Identify which cell holds the provided text, then report its (X, Y) central coordinate. 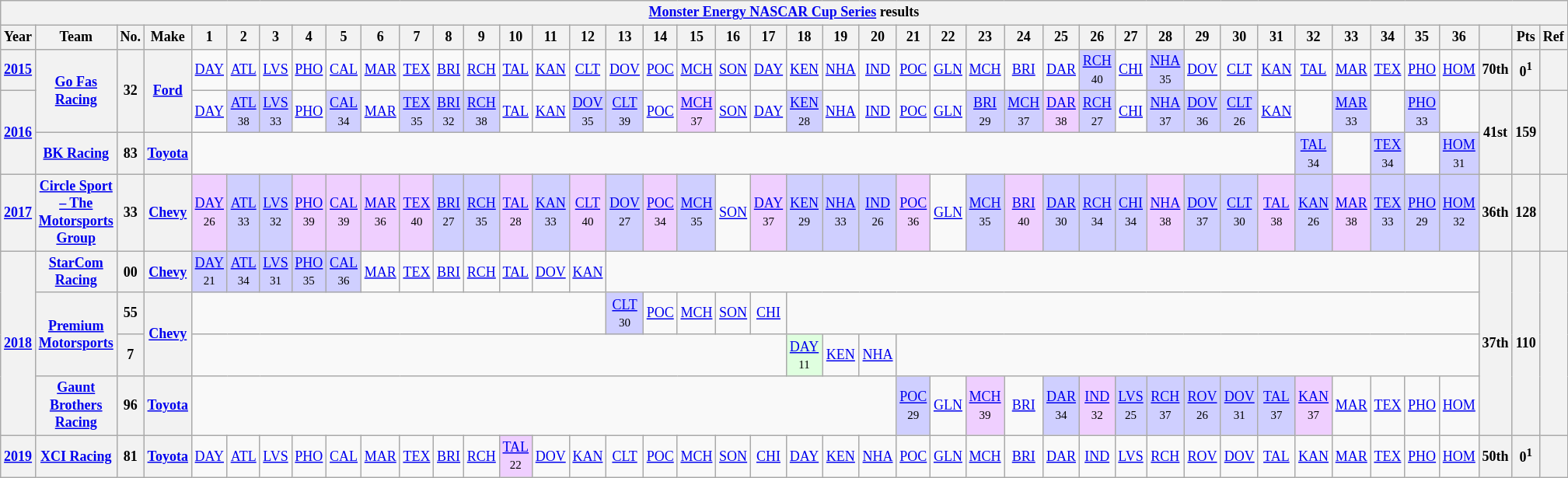
Pts (1526, 37)
LVS25 (1130, 406)
DAR38 (1062, 112)
PHO33 (1423, 112)
BRI29 (985, 112)
Year (19, 37)
XCI Racing (76, 456)
2018 (19, 344)
DOV36 (1203, 112)
CAL34 (344, 112)
19 (841, 37)
NHA35 (1165, 70)
No. (131, 37)
23 (985, 37)
27 (1130, 37)
35 (1423, 37)
CAL36 (344, 272)
DAY21 (209, 272)
2017 (19, 213)
TEX34 (1388, 153)
CAL39 (344, 213)
2 (243, 37)
TAL22 (515, 456)
8 (449, 37)
POC36 (913, 213)
Make (168, 37)
55 (131, 313)
IND32 (1097, 406)
HOM32 (1458, 213)
26 (1097, 37)
2019 (19, 456)
DOV37 (1203, 213)
ATL33 (243, 213)
DAR30 (1062, 213)
14 (660, 37)
1 (209, 37)
KEN28 (804, 112)
9 (481, 37)
RCH35 (481, 213)
KAN37 (1314, 406)
83 (131, 153)
HOM31 (1458, 153)
NHA37 (1165, 112)
RCH37 (1165, 406)
36 (1458, 37)
18 (804, 37)
ATL38 (243, 112)
BRI40 (1024, 213)
DAY11 (804, 355)
TAL38 (1276, 213)
DAY37 (768, 213)
36th (1496, 213)
81 (131, 456)
29 (1203, 37)
BRI27 (449, 213)
Ford (168, 90)
TEX35 (417, 112)
4 (309, 37)
17 (768, 37)
MAR38 (1351, 213)
MCH39 (985, 406)
RCH38 (481, 112)
31 (1276, 37)
PHO29 (1423, 213)
DOV27 (625, 213)
41st (1496, 132)
TEX40 (417, 213)
KEN29 (804, 213)
Monster Energy NASCAR Cup Series results (784, 12)
96 (131, 406)
LVS32 (275, 213)
ROV (1203, 456)
IND26 (878, 213)
POC29 (913, 406)
159 (1526, 132)
Team (76, 37)
Gaunt Brothers Racing (76, 406)
BRI32 (449, 112)
28 (1165, 37)
RCH40 (1097, 70)
TAL37 (1276, 406)
3 (275, 37)
ROV26 (1203, 406)
NHA33 (841, 213)
37th (1496, 344)
CLT26 (1239, 112)
50th (1496, 456)
30 (1239, 37)
BK Racing (76, 153)
RCH27 (1097, 112)
110 (1526, 344)
RCH34 (1097, 213)
DAR34 (1062, 406)
24 (1024, 37)
CLT40 (588, 213)
Premium Motorsports (76, 334)
11 (550, 37)
70th (1496, 70)
ATL34 (243, 272)
PHO35 (309, 272)
00 (131, 272)
TAL34 (1314, 153)
TAL28 (515, 213)
NHA38 (1165, 213)
CLT39 (625, 112)
2015 (19, 70)
12 (588, 37)
Circle Sport – The Motorsports Group (76, 213)
MAR33 (1351, 112)
LVS31 (275, 272)
10 (515, 37)
25 (1062, 37)
34 (1388, 37)
5 (344, 37)
Ref (1553, 37)
DAY26 (209, 213)
13 (625, 37)
21 (913, 37)
KAN26 (1314, 213)
POC34 (660, 213)
TEX33 (1388, 213)
6 (380, 37)
2016 (19, 132)
Go Fas Racing (76, 90)
MAR36 (380, 213)
20 (878, 37)
LVS33 (275, 112)
PHO39 (309, 213)
StarCom Racing (76, 272)
KAN33 (550, 213)
22 (948, 37)
DOV35 (588, 112)
DOV31 (1239, 406)
15 (697, 37)
CHI34 (1130, 213)
128 (1526, 213)
16 (734, 37)
